Identify which cell holds the provided text, then report its [x, y] central coordinate. 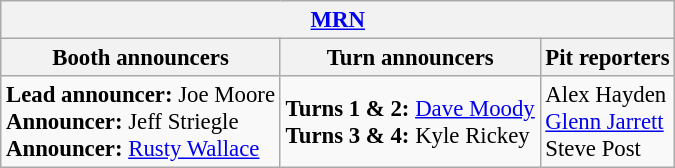
Turns 1 & 2: Dave MoodyTurns 3 & 4: Kyle Rickey [410, 122]
Alex HaydenGlenn JarrettSteve Post [608, 122]
Pit reporters [608, 58]
Booth announcers [141, 58]
Turn announcers [410, 58]
Lead announcer: Joe MooreAnnouncer: Jeff StriegleAnnouncer: Rusty Wallace [141, 122]
MRN [338, 20]
